Identify which cell holds the provided text, then report its [x, y] central coordinate. 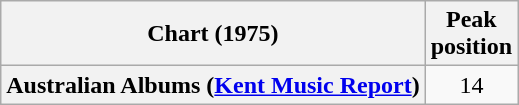
Peakposition [471, 34]
14 [471, 85]
Chart (1975) [213, 34]
Australian Albums (Kent Music Report) [213, 85]
